Search for the cell housing the specified text and yield its (X, Y) center coordinate. 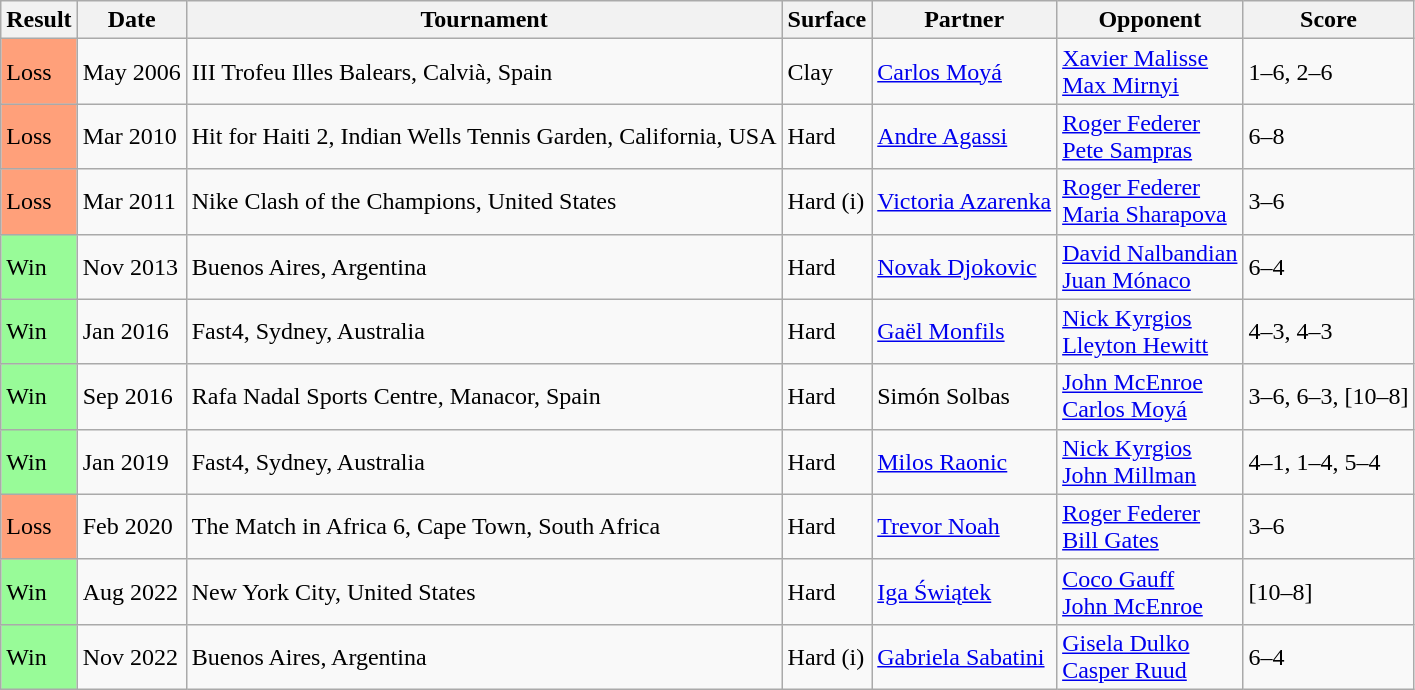
May 2006 (132, 72)
1–6, 2–6 (1328, 72)
4–3, 4–3 (1328, 332)
Trevor Noah (964, 526)
Nick Kyrgios John Millman (1150, 462)
Xavier Malisse Max Mirnyi (1150, 72)
Mar 2011 (132, 202)
Iga Świątek (964, 592)
Nov 2022 (132, 656)
Aug 2022 (132, 592)
Carlos Moyá (964, 72)
Opponent (1150, 20)
Mar 2010 (132, 136)
4–1, 1–4, 5–4 (1328, 462)
Sep 2016 (132, 396)
Clay (827, 72)
Partner (964, 20)
Nike Clash of the Champions, United States (484, 202)
Gisela Dulko Casper Ruud (1150, 656)
Milos Raonic (964, 462)
John McEnroe Carlos Moyá (1150, 396)
Gabriela Sabatini (964, 656)
Roger Federer Maria Sharapova (1150, 202)
Novak Djokovic (964, 266)
Hit for Haiti 2, Indian Wells Tennis Garden, California, USA (484, 136)
New York City, United States (484, 592)
Roger Federer Bill Gates (1150, 526)
Result (39, 20)
Feb 2020 (132, 526)
Roger Federer Pete Sampras (1150, 136)
Andre Agassi (964, 136)
6–8 (1328, 136)
David Nalbandian Juan Mónaco (1150, 266)
Coco Gauff John McEnroe (1150, 592)
Victoria Azarenka (964, 202)
Score (1328, 20)
3–6, 6–3, [10–8] (1328, 396)
III Trofeu Illes Balears, Calvià, Spain (484, 72)
Rafa Nadal Sports Centre, Manacor, Spain (484, 396)
The Match in Africa 6, Cape Town, South Africa (484, 526)
Nick Kyrgios Lleyton Hewitt (1150, 332)
Nov 2013 (132, 266)
Jan 2019 (132, 462)
Simón Solbas (964, 396)
Surface (827, 20)
Tournament (484, 20)
[10–8] (1328, 592)
Jan 2016 (132, 332)
Gaël Monfils (964, 332)
Date (132, 20)
